Output the [X, Y] coordinate of the center of the cell containing the given text.  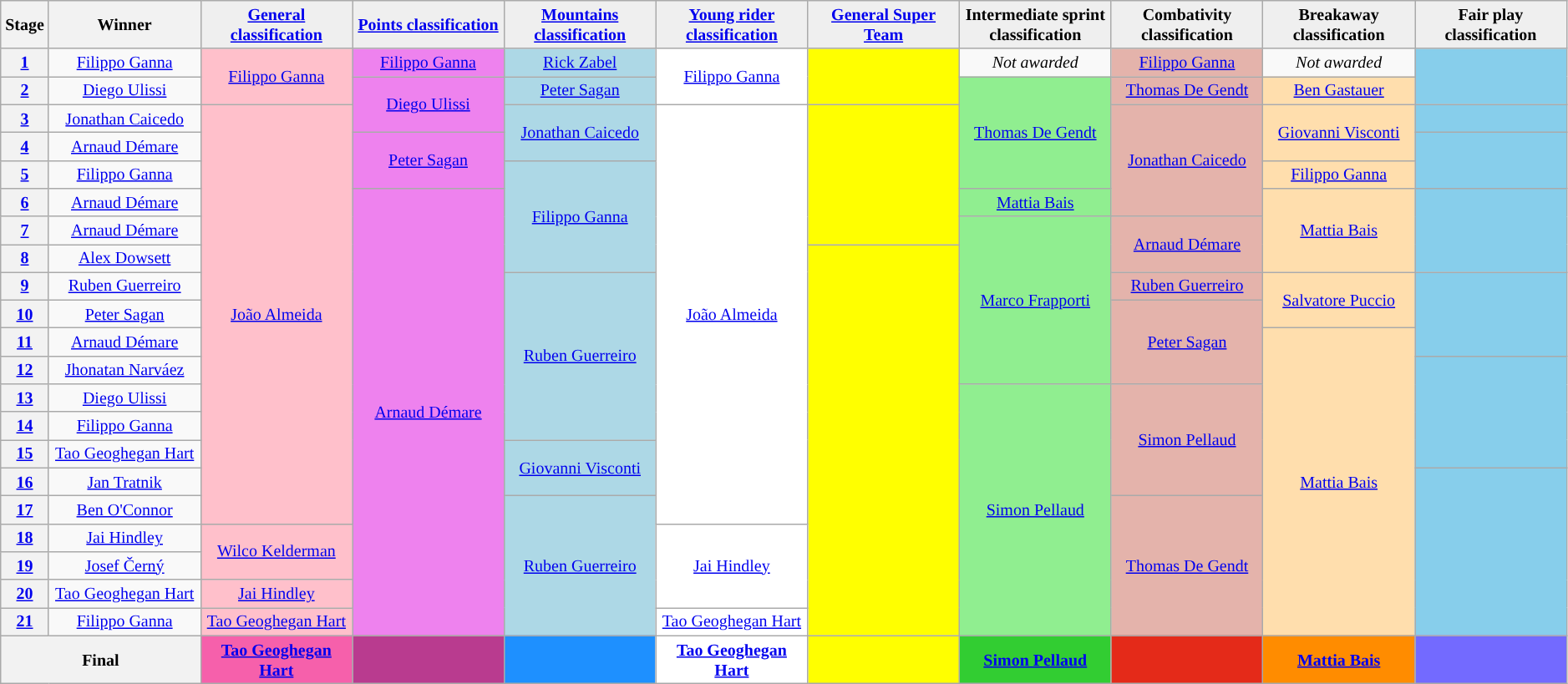
General classification [277, 25]
17 [25, 509]
Breakaway classification [1339, 25]
6 [25, 202]
15 [25, 454]
Jan Tratnik [124, 483]
Points classification [429, 25]
Final [100, 660]
Combativity classification [1187, 25]
Ben O'Connor [124, 509]
18 [25, 538]
16 [25, 483]
19 [25, 566]
Stage [25, 25]
Jhonatan Narváez [124, 371]
Winner [124, 25]
Wilco Kelderman [277, 553]
Marco Frapporti [1035, 301]
13 [25, 398]
7 [25, 231]
14 [25, 426]
20 [25, 593]
Fair play classification [1491, 25]
8 [25, 259]
Josef Černý [124, 566]
Mountains classification [580, 25]
Rick Zabel [580, 63]
1 [25, 63]
Ben Gastauer [1339, 90]
General Super Team [884, 25]
4 [25, 147]
Salvatore Puccio [1339, 301]
2 [25, 90]
10 [25, 314]
11 [25, 342]
Alex Dowsett [124, 259]
5 [25, 174]
12 [25, 371]
Intermediate sprint classification [1035, 25]
21 [25, 621]
Young rider classification [732, 25]
9 [25, 286]
3 [25, 119]
